Determine the (x, y) coordinate at the center of the cell enclosing the given text.  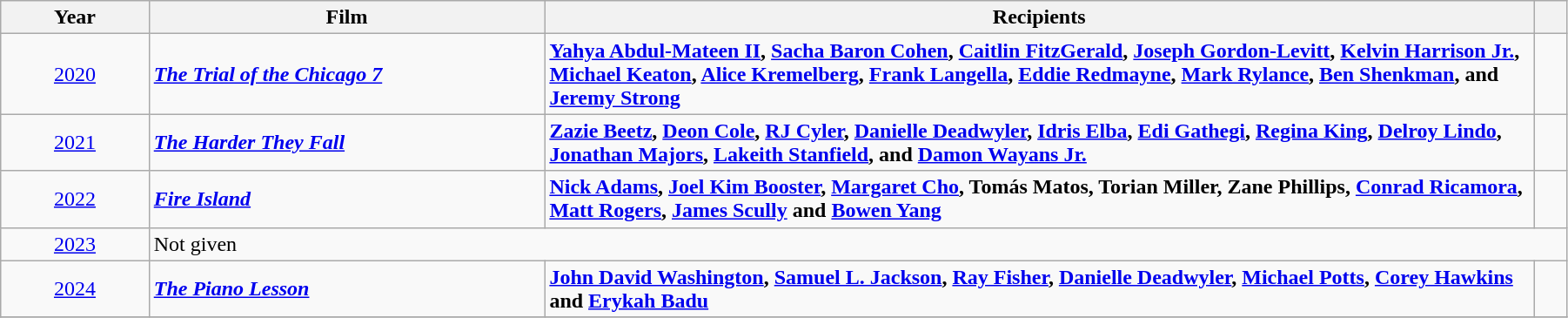
The Trial of the Chicago 7 (346, 74)
Film (346, 17)
2020 (75, 74)
The Harder They Fall (346, 143)
2022 (75, 199)
Not given (858, 244)
John David Washington, Samuel L. Jackson, Ray Fisher, Danielle Deadwyler, Michael Potts, Corey Hawkins and Erykah Badu (1039, 289)
Fire Island (346, 199)
Year (75, 17)
2023 (75, 244)
Recipients (1039, 17)
Nick Adams, Joel Kim Booster, Margaret Cho, Tomás Matos, Torian Miller, Zane Phillips, Conrad Ricamora, Matt Rogers, James Scully and Bowen Yang (1039, 199)
2021 (75, 143)
The Piano Lesson (346, 289)
2024 (75, 289)
